Find where the given text appears and provide that cell's center as [X, Y] coordinate. 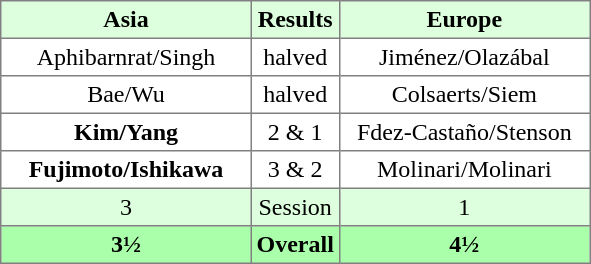
Europe [464, 20]
Bae/Wu [126, 95]
Molinari/Molinari [464, 170]
Kim/Yang [126, 132]
Results [295, 20]
Colsaerts/Siem [464, 95]
4½ [464, 245]
1 [464, 207]
2 & 1 [295, 132]
3 & 2 [295, 170]
Jiménez/Olazábal [464, 57]
3½ [126, 245]
Asia [126, 20]
Aphibarnrat/Singh [126, 57]
Session [295, 207]
Overall [295, 245]
Fujimoto/Ishikawa [126, 170]
3 [126, 207]
Fdez-Castaño/Stenson [464, 132]
